For the text-containing cell, return its midpoint in [x, y] coordinate format. 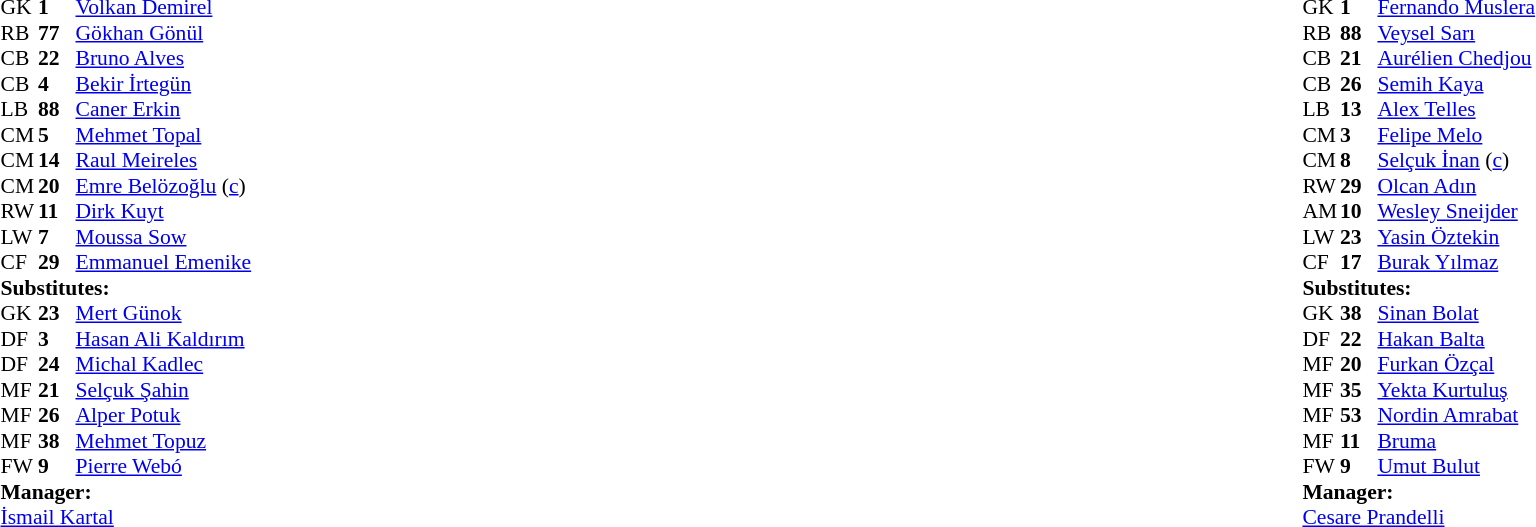
Umut Bulut [1456, 467]
53 [1359, 415]
Nordin Amrabat [1456, 415]
Felipe Melo [1456, 135]
Sinan Bolat [1456, 313]
Yekta Kurtuluş [1456, 390]
35 [1359, 390]
4 [57, 84]
13 [1359, 109]
Bruma [1456, 441]
Olcan Adın [1456, 186]
Moussa Sow [164, 237]
Aurélien Chedjou [1456, 59]
Emmanuel Emenike [164, 263]
Emre Belözoğlu (c) [164, 186]
Pierre Webó [164, 467]
5 [57, 135]
Alper Potuk [164, 415]
Selçuk İnan (c) [1456, 161]
8 [1359, 161]
Mert Günok [164, 313]
7 [57, 237]
Burak Yılmaz [1456, 263]
Bekir İrtegün [164, 84]
10 [1359, 211]
77 [57, 33]
AM [1321, 211]
Mehmet Topuz [164, 441]
Hasan Ali Kaldırım [164, 339]
Michal Kadlec [164, 365]
Gökhan Gönül [164, 33]
Hakan Balta [1456, 339]
Furkan Özçal [1456, 365]
Alex Telles [1456, 109]
Mehmet Topal [164, 135]
Selçuk Şahin [164, 390]
Raul Meireles [164, 161]
Bruno Alves [164, 59]
Dirk Kuyt [164, 211]
Veysel Sarı [1456, 33]
Wesley Sneijder [1456, 211]
14 [57, 161]
Semih Kaya [1456, 84]
Caner Erkin [164, 109]
24 [57, 365]
Yasin Öztekin [1456, 237]
17 [1359, 263]
